Search for the cell housing the specified text and yield its [x, y] center coordinate. 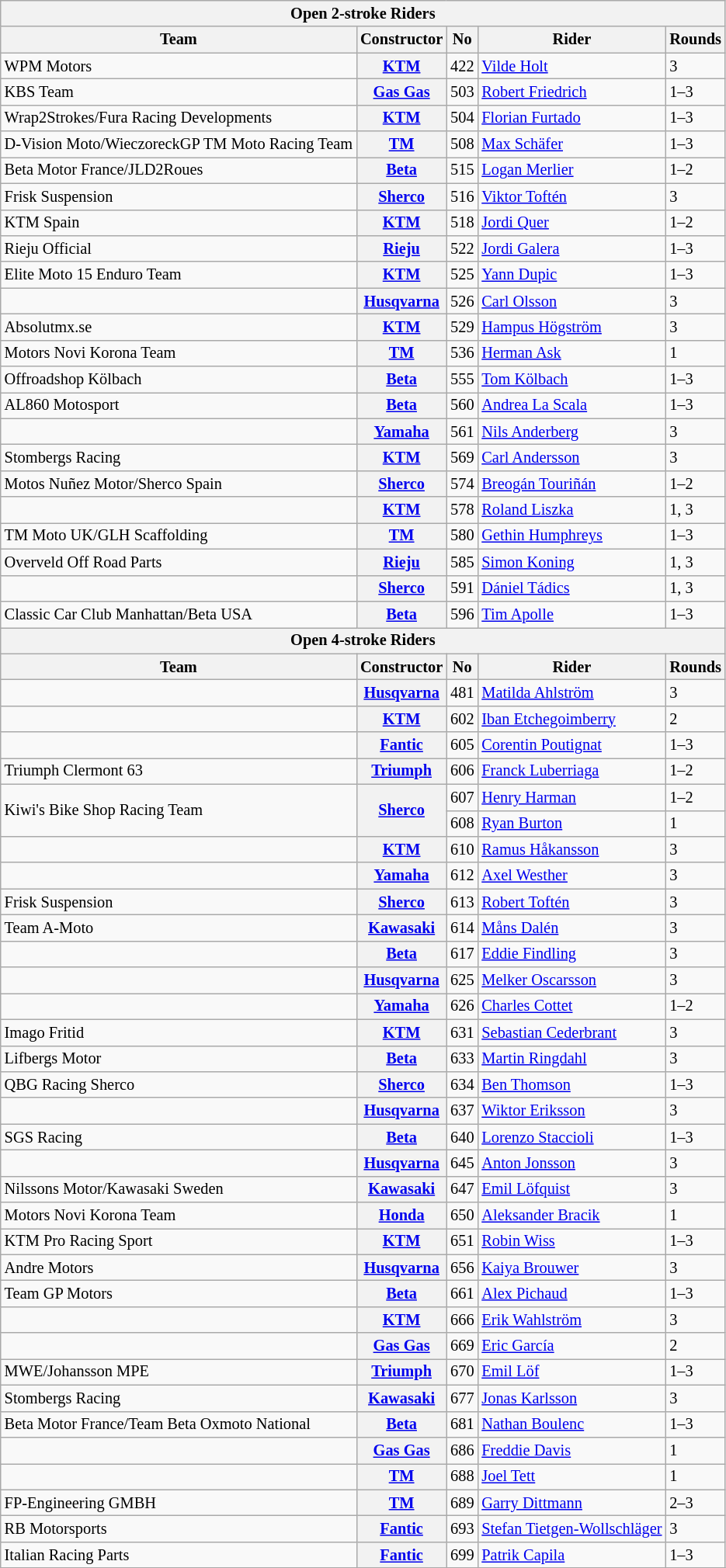
580 [462, 536]
Open 2-stroke Riders [363, 13]
Corentin Poutignat [571, 745]
Martin Ringdahl [571, 1059]
481 [462, 692]
Matilda Ahlström [571, 692]
688 [462, 1476]
Lorenzo Staccioli [571, 1137]
677 [462, 1398]
Elite Moto 15 Enduro Team [179, 275]
2–3 [696, 1503]
Tim Apolle [571, 614]
Sebastian Cederbrant [571, 1032]
670 [462, 1372]
422 [462, 66]
Eddie Findling [571, 954]
508 [462, 144]
634 [462, 1084]
Stefan Tietgen-Wollschläger [571, 1528]
560 [462, 405]
516 [462, 196]
612 [462, 876]
610 [462, 849]
MWE/Johansson MPE [179, 1372]
614 [462, 928]
Absolutmx.se [179, 327]
585 [462, 562]
Ben Thomson [571, 1084]
661 [462, 1294]
617 [462, 954]
526 [462, 301]
Viktor Toftén [571, 196]
Imago Fritid [179, 1032]
666 [462, 1320]
Alex Pichaud [571, 1294]
Classic Car Club Manhattan/Beta USA [179, 614]
518 [462, 223]
Freddie Davis [571, 1450]
656 [462, 1268]
Kaiya Brouwer [571, 1268]
Triumph Clermont 63 [179, 771]
Team A-Moto [179, 928]
Robert Friedrich [571, 92]
504 [462, 118]
Carl Andersson [571, 457]
Overveld Off Road Parts [179, 562]
574 [462, 484]
607 [462, 797]
Ramus Håkansson [571, 849]
Nathan Boulenc [571, 1424]
640 [462, 1137]
Eric García [571, 1346]
591 [462, 588]
686 [462, 1450]
602 [462, 719]
608 [462, 824]
Emil Löf [571, 1372]
522 [462, 248]
625 [462, 980]
Honda [401, 1216]
Melker Oscarsson [571, 980]
626 [462, 1006]
Carl Olsson [571, 301]
Team GP Motors [179, 1294]
Patrik Capila [571, 1555]
Jordi Galera [571, 248]
Wrap2Strokes/Fura Racing Developments [179, 118]
631 [462, 1032]
QBG Racing Sherco [179, 1084]
Robert Toftén [571, 902]
Aleksander Bracik [571, 1216]
Erik Wahlström [571, 1320]
Gethin Humphreys [571, 536]
Breogán Touriñán [571, 484]
Joel Tett [571, 1476]
Vilde Holt [571, 66]
KBS Team [179, 92]
596 [462, 614]
681 [462, 1424]
Florian Furtado [571, 118]
555 [462, 380]
Iban Etchegoimberry [571, 719]
Nilssons Motor/Kawasaki Sweden [179, 1189]
FP-Engineering GMBH [179, 1503]
637 [462, 1111]
AL860 Motosport [179, 405]
Italian Racing Parts [179, 1555]
Beta Motor France/Team Beta Oxmoto National [179, 1424]
KTM Pro Racing Sport [179, 1241]
KTM Spain [179, 223]
Yann Dupic [571, 275]
Ryan Burton [571, 824]
699 [462, 1555]
TM Moto UK/GLH Scaffolding [179, 536]
529 [462, 327]
Rieju Official [179, 248]
Tom Kölbach [571, 380]
Simon Koning [571, 562]
645 [462, 1163]
651 [462, 1241]
Franck Luberriaga [571, 771]
Emil Löfquist [571, 1189]
D-Vision Moto/WieczoreckGP TM Moto Racing Team [179, 144]
606 [462, 771]
Henry Harman [571, 797]
Max Schäfer [571, 144]
Roland Liszka [571, 510]
Jonas Karlsson [571, 1398]
536 [462, 353]
Axel Westher [571, 876]
561 [462, 432]
Andrea La Scala [571, 405]
669 [462, 1346]
525 [462, 275]
569 [462, 457]
Beta Motor France/JLD2Roues [179, 170]
605 [462, 745]
Dániel Tádics [571, 588]
Andre Motors [179, 1268]
578 [462, 510]
Nils Anderberg [571, 432]
Kiwi's Bike Shop Racing Team [179, 810]
689 [462, 1503]
Garry Dittmann [571, 1503]
Måns Dalén [571, 928]
Logan Merlier [571, 170]
SGS Racing [179, 1137]
Charles Cottet [571, 1006]
Offroadshop Kölbach [179, 380]
RB Motorsports [179, 1528]
Motos Nuñez Motor/Sherco Spain [179, 484]
650 [462, 1216]
515 [462, 170]
Hampus Högström [571, 327]
647 [462, 1189]
Lifbergs Motor [179, 1059]
Jordi Quer [571, 223]
Wiktor Eriksson [571, 1111]
503 [462, 92]
693 [462, 1528]
Anton Jonsson [571, 1163]
Open 4-stroke Riders [363, 640]
Herman Ask [571, 353]
Robin Wiss [571, 1241]
613 [462, 902]
633 [462, 1059]
WPM Motors [179, 66]
